Return (X, Y) of the center of cell containing provided text 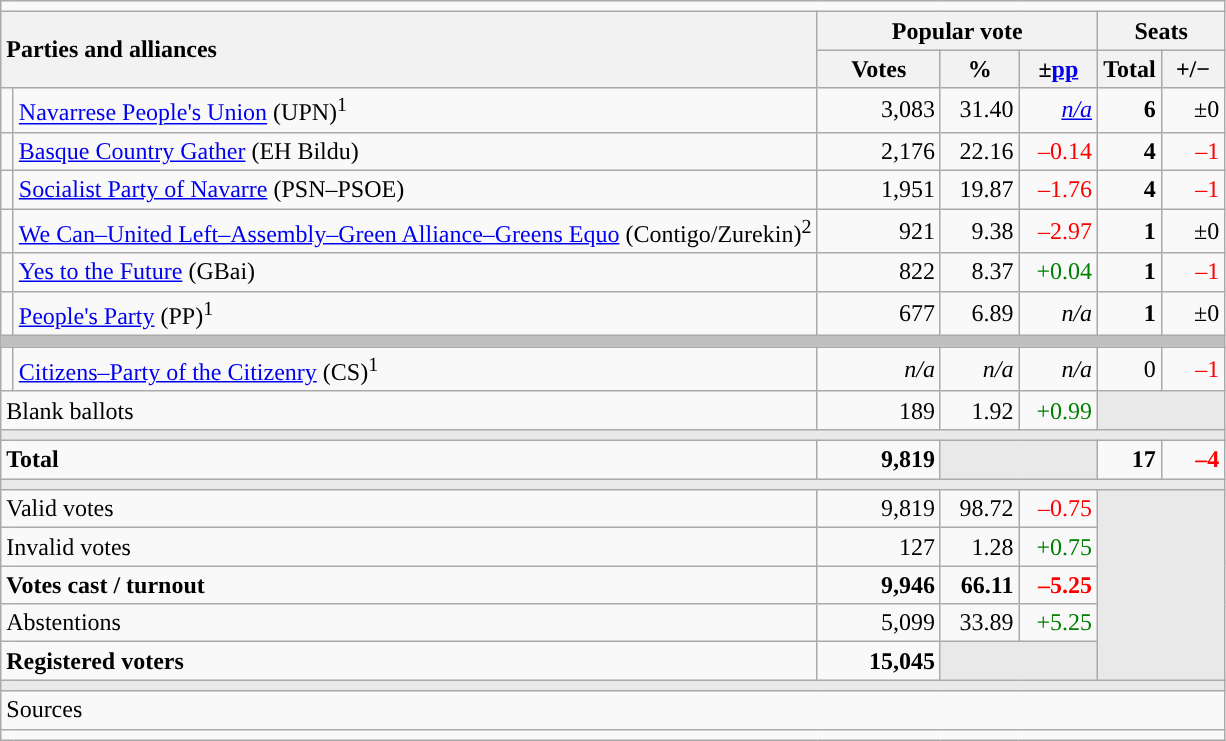
3,083 (879, 110)
1,951 (879, 190)
+0.75 (1058, 547)
127 (879, 547)
6.89 (980, 314)
–2.97 (1058, 232)
15,045 (879, 661)
677 (879, 314)
Abstentions (409, 623)
5,099 (879, 623)
Socialist Party of Navarre (PSN–PSOE) (415, 190)
+0.99 (1058, 410)
–0.75 (1058, 509)
Votes cast / turnout (409, 585)
–1.76 (1058, 190)
Popular vote (958, 31)
+5.25 (1058, 623)
+0.04 (1058, 272)
822 (879, 272)
Blank ballots (409, 410)
Votes (879, 69)
1.92 (980, 410)
921 (879, 232)
9.38 (980, 232)
–4 (1193, 460)
We Can–United Left–Assembly–Green Alliance–Greens Equo (Contigo/Zurekin)2 (415, 232)
Invalid votes (409, 547)
19.87 (980, 190)
+/− (1193, 69)
±pp (1058, 69)
2,176 (879, 151)
22.16 (980, 151)
Sources (613, 710)
33.89 (980, 623)
31.40 (980, 110)
9,946 (879, 585)
98.72 (980, 509)
1.28 (980, 547)
Valid votes (409, 509)
–0.14 (1058, 151)
Navarrese People's Union (UPN)1 (415, 110)
People's Party (PP)1 (415, 314)
6 (1130, 110)
189 (879, 410)
17 (1130, 460)
Parties and alliances (409, 50)
Citizens–Party of the Citizenry (CS)1 (415, 370)
66.11 (980, 585)
Yes to the Future (GBai) (415, 272)
Registered voters (409, 661)
8.37 (980, 272)
Basque Country Gather (EH Bildu) (415, 151)
Seats (1162, 31)
% (980, 69)
0 (1130, 370)
–5.25 (1058, 585)
